Determine the (X, Y) coordinate at the center of the cell enclosing the given text.  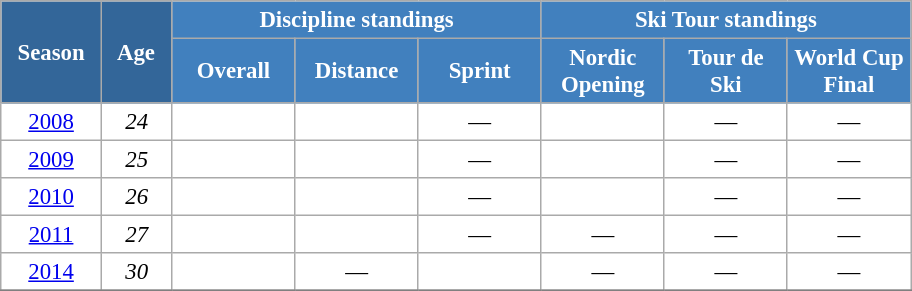
Overall (234, 72)
Sprint (480, 72)
Discipline standings (356, 20)
Season (52, 52)
2010 (52, 197)
25 (136, 160)
26 (136, 197)
2011 (52, 235)
Age (136, 52)
NordicOpening (602, 72)
Distance (356, 72)
2008 (52, 122)
24 (136, 122)
Tour deSki (726, 72)
Ski Tour standings (726, 20)
27 (136, 235)
World CupFinal (848, 72)
2009 (52, 160)
